Find where the given text appears and provide that cell's center as (X, Y) coordinate. 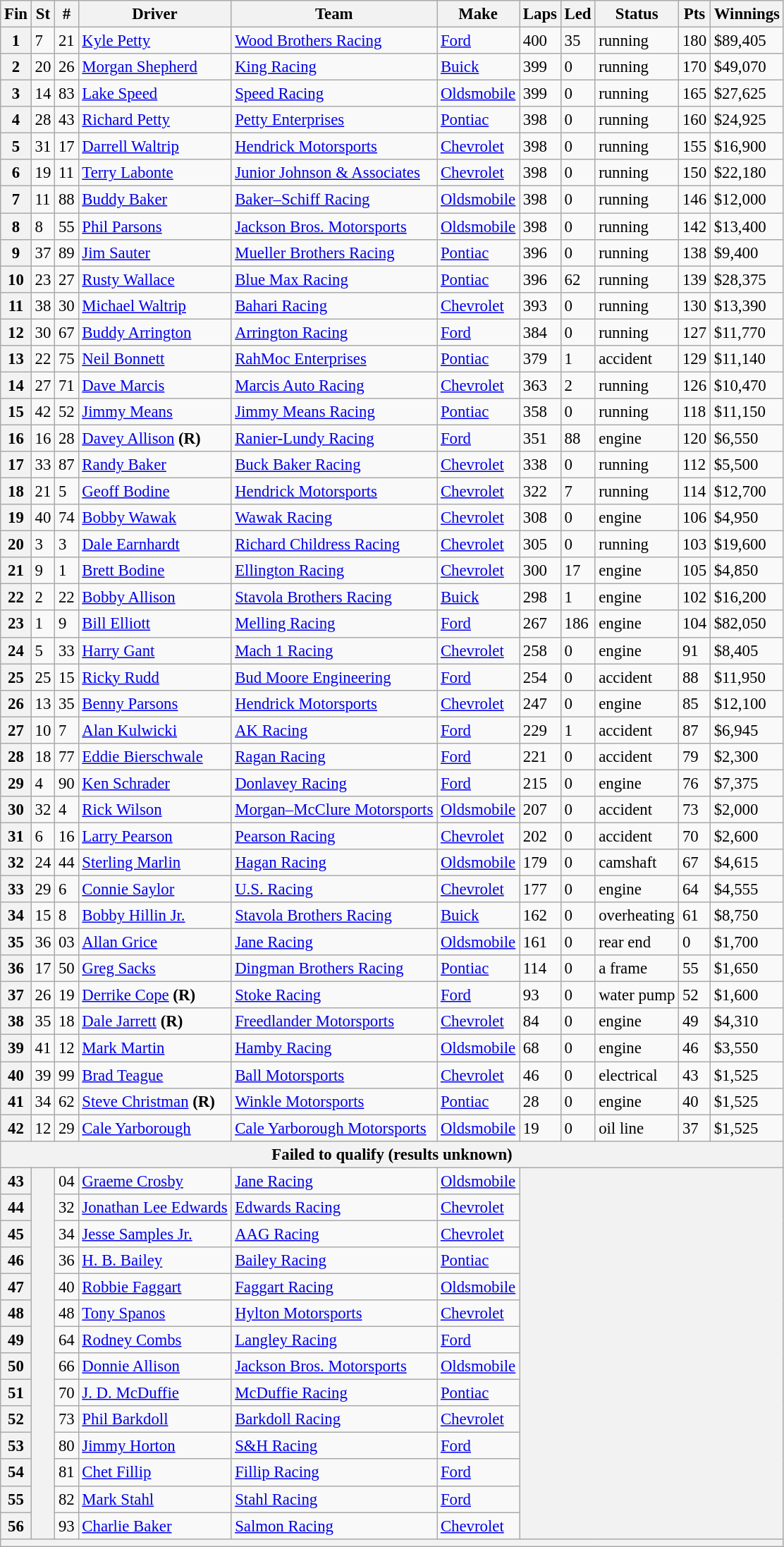
Richard Childress Racing (334, 545)
Mueller Brothers Racing (334, 253)
$1,650 (747, 969)
351 (540, 438)
Make (478, 14)
$12,700 (747, 492)
247 (540, 703)
Buck Baker Racing (334, 465)
Led (578, 14)
$11,770 (747, 332)
207 (540, 810)
177 (540, 890)
165 (695, 94)
Alan Kulwicki (155, 730)
Harry Gant (155, 650)
RahMoc Enterprises (334, 359)
$4,950 (747, 518)
$16,900 (747, 147)
Jim Sauter (155, 253)
126 (695, 385)
Connie Saylor (155, 890)
68 (540, 1048)
$1,700 (747, 942)
Cale Yarborough Motorsports (334, 1128)
Benny Parsons (155, 703)
Driver (155, 14)
393 (540, 305)
47 (16, 1287)
66 (66, 1366)
53 (16, 1446)
Junior Johnson & Associates (334, 173)
179 (540, 863)
S&H Racing (334, 1446)
Failed to qualify (results unknown) (392, 1154)
$12,000 (747, 200)
$16,200 (747, 597)
146 (695, 200)
Wood Brothers Racing (334, 41)
Tony Spanos (155, 1314)
91 (695, 650)
Sterling Marlin (155, 863)
Pearson Racing (334, 836)
rear end (637, 942)
04 (66, 1181)
Neil Bonnett (155, 359)
202 (540, 836)
Donlavey Racing (334, 783)
Bailey Racing (334, 1261)
$19,600 (747, 545)
80 (66, 1446)
103 (695, 545)
Winnings (747, 14)
Jonathan Lee Edwards (155, 1208)
$13,400 (747, 226)
363 (540, 385)
$49,070 (747, 67)
229 (540, 730)
186 (578, 624)
138 (695, 253)
Lake Speed (155, 94)
Dingman Brothers Racing (334, 969)
160 (695, 120)
Geoff Bodine (155, 492)
$8,750 (747, 916)
$2,600 (747, 836)
$12,100 (747, 703)
338 (540, 465)
254 (540, 677)
Pts (695, 14)
Status (637, 14)
Ranier-Lundy Racing (334, 438)
221 (540, 757)
Bud Moore Engineering (334, 677)
$11,150 (747, 412)
358 (540, 412)
Fin (16, 14)
Dave Marcis (155, 385)
Bobby Allison (155, 597)
Hagan Racing (334, 863)
82 (66, 1499)
77 (66, 757)
130 (695, 305)
$6,945 (747, 730)
Baker–Schiff Racing (334, 200)
Faggart Racing (334, 1287)
$4,850 (747, 571)
Arrington Racing (334, 332)
King Racing (334, 67)
300 (540, 571)
$13,390 (747, 305)
127 (695, 332)
Hamby Racing (334, 1048)
Langley Racing (334, 1340)
305 (540, 545)
Mark Martin (155, 1048)
Buddy Arrington (155, 332)
# (66, 14)
79 (695, 757)
$4,555 (747, 890)
Greg Sacks (155, 969)
a frame (637, 969)
51 (16, 1393)
$6,550 (747, 438)
120 (695, 438)
118 (695, 412)
Mark Stahl (155, 1499)
Jesse Samples Jr. (155, 1234)
180 (695, 41)
Freedlander Motorsports (334, 1022)
170 (695, 67)
102 (695, 597)
Brett Bodine (155, 571)
Cale Yarborough (155, 1128)
267 (540, 624)
J. D. McDuffie (155, 1393)
Stoke Racing (334, 995)
Jimmy Means (155, 412)
$2,300 (747, 757)
Derrike Cope (R) (155, 995)
Jimmy Means Racing (334, 412)
Blue Max Racing (334, 279)
Graeme Crosby (155, 1181)
$27,625 (747, 94)
Speed Racing (334, 94)
Hylton Motorsports (334, 1314)
McDuffie Racing (334, 1393)
$7,375 (747, 783)
Rick Wilson (155, 810)
Melling Racing (334, 624)
Fillip Racing (334, 1473)
71 (66, 385)
Winkle Motorsports (334, 1101)
Larry Pearson (155, 836)
298 (540, 597)
Charlie Baker (155, 1526)
Laps (540, 14)
U.S. Racing (334, 890)
03 (66, 942)
84 (540, 1022)
142 (695, 226)
Terry Labonte (155, 173)
Jimmy Horton (155, 1446)
Brad Teague (155, 1075)
AK Racing (334, 730)
Stahl Racing (334, 1499)
$11,140 (747, 359)
322 (540, 492)
Phil Parsons (155, 226)
$4,310 (747, 1022)
56 (16, 1526)
Richard Petty (155, 120)
Phil Barkdoll (155, 1419)
76 (695, 783)
Salmon Racing (334, 1526)
St (42, 14)
$89,405 (747, 41)
150 (695, 173)
Bobby Hillin Jr. (155, 916)
74 (66, 518)
Kyle Petty (155, 41)
104 (695, 624)
$22,180 (747, 173)
Dale Jarrett (R) (155, 1022)
$10,470 (747, 385)
Randy Baker (155, 465)
Ken Schrader (155, 783)
45 (16, 1234)
105 (695, 571)
Bill Elliott (155, 624)
electrical (637, 1075)
overheating (637, 916)
384 (540, 332)
90 (66, 783)
89 (66, 253)
106 (695, 518)
Buddy Baker (155, 200)
308 (540, 518)
Rodney Combs (155, 1340)
Team (334, 14)
AAG Racing (334, 1234)
$11,950 (747, 677)
Bahari Racing (334, 305)
99 (66, 1075)
oil line (637, 1128)
Barkdoll Racing (334, 1419)
$1,600 (747, 995)
83 (66, 94)
75 (66, 359)
H. B. Bailey (155, 1261)
Allan Grice (155, 942)
$5,500 (747, 465)
$28,375 (747, 279)
Ellington Racing (334, 571)
Wawak Racing (334, 518)
81 (66, 1473)
Dale Earnhardt (155, 545)
161 (540, 942)
54 (16, 1473)
Petty Enterprises (334, 120)
379 (540, 359)
61 (695, 916)
$9,400 (747, 253)
215 (540, 783)
Morgan Shepherd (155, 67)
$8,405 (747, 650)
Eddie Bierschwale (155, 757)
$3,550 (747, 1048)
$24,925 (747, 120)
129 (695, 359)
Ricky Rudd (155, 677)
85 (695, 703)
400 (540, 41)
Edwards Racing (334, 1208)
258 (540, 650)
Robbie Faggart (155, 1287)
Bobby Wawak (155, 518)
112 (695, 465)
Davey Allison (R) (155, 438)
camshaft (637, 863)
$2,000 (747, 810)
$4,615 (747, 863)
Darrell Waltrip (155, 147)
Marcis Auto Racing (334, 385)
$82,050 (747, 624)
139 (695, 279)
Mach 1 Racing (334, 650)
Morgan–McClure Motorsports (334, 810)
Donnie Allison (155, 1366)
162 (540, 916)
Ball Motorsports (334, 1075)
Steve Christman (R) (155, 1101)
Rusty Wallace (155, 279)
Ragan Racing (334, 757)
water pump (637, 995)
Michael Waltrip (155, 305)
155 (695, 147)
Chet Fillip (155, 1473)
